For the text-containing cell, return its midpoint in (x, y) coordinate format. 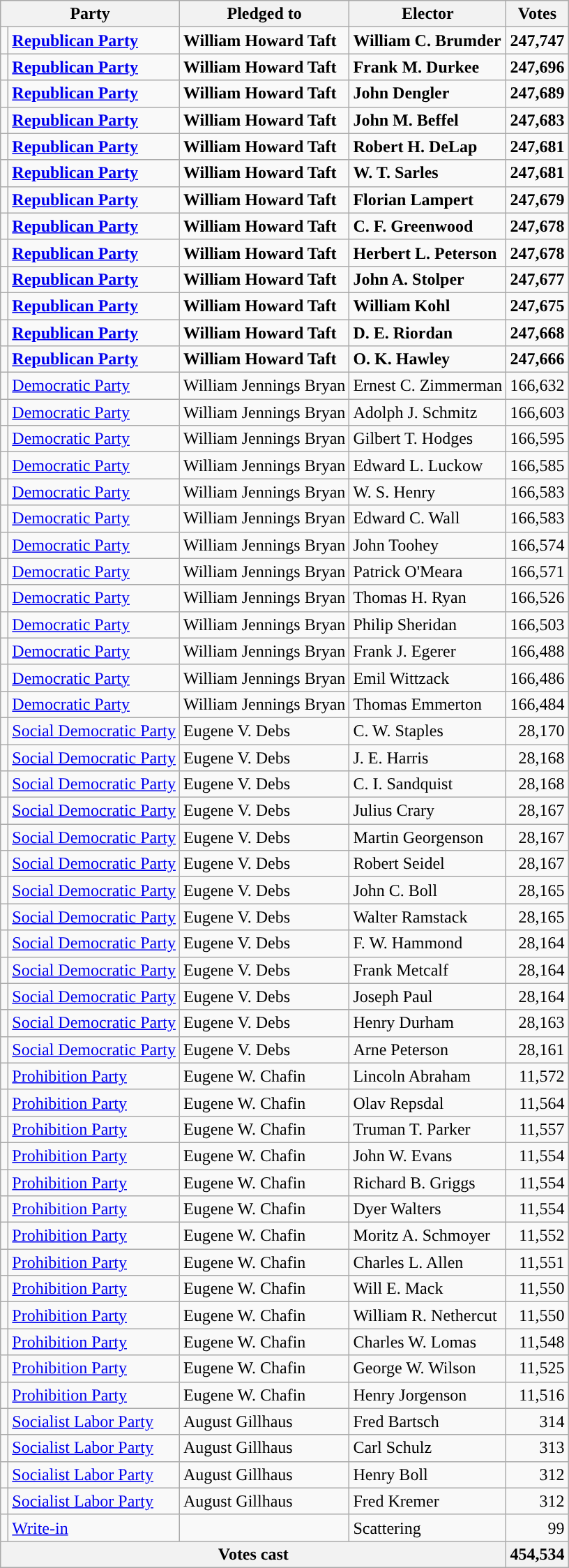
166,503 (537, 625)
247,668 (537, 333)
C. F. Greenwood (428, 226)
Olav Repsdal (428, 1103)
166,574 (537, 545)
O. K. Hawley (428, 359)
J. E. Harris (428, 757)
Frank Metcalf (428, 970)
Henry Boll (428, 1474)
11,516 (537, 1395)
Emil Wittzack (428, 678)
Votes (537, 14)
Henry Jorgenson (428, 1395)
Will E. Mack (428, 1289)
166,603 (537, 412)
247,679 (537, 200)
Fred Kremer (428, 1501)
Pledged to (264, 14)
166,488 (537, 651)
John A. Stolper (428, 279)
166,486 (537, 678)
Thomas Emmerton (428, 704)
Florian Lampert (428, 200)
247,689 (537, 94)
247,747 (537, 40)
Fred Bartsch (428, 1421)
Votes cast (254, 1554)
Write-in (94, 1528)
Carl Schulz (428, 1448)
Robert Seidel (428, 864)
247,677 (537, 279)
166,484 (537, 704)
Elector (428, 14)
D. E. Riordan (428, 333)
Philip Sheridan (428, 625)
28,170 (537, 731)
William R. Nethercut (428, 1315)
247,696 (537, 67)
W. S. Henry (428, 492)
Martin Georgenson (428, 837)
Walter Ramstack (428, 917)
John C. Boll (428, 890)
Party (91, 14)
11,548 (537, 1342)
166,526 (537, 598)
28,163 (537, 1023)
Julius Crary (428, 811)
28,161 (537, 1050)
John M. Beffel (428, 120)
Lincoln Abraham (428, 1076)
Edward C. Wall (428, 518)
Frank J. Egerer (428, 651)
11,572 (537, 1076)
166,595 (537, 439)
C. W. Staples (428, 731)
314 (537, 1421)
247,675 (537, 306)
Moritz A. Schmoyer (428, 1236)
99 (537, 1528)
11,564 (537, 1103)
313 (537, 1448)
Richard B. Griggs (428, 1183)
Patrick O'Meara (428, 572)
Robert H. DeLap (428, 147)
247,666 (537, 359)
Edward L. Luckow (428, 465)
William C. Brumder (428, 40)
166,632 (537, 386)
166,571 (537, 572)
11,525 (537, 1368)
W. T. Sarles (428, 173)
247,683 (537, 120)
Gilbert T. Hodges (428, 439)
Henry Durham (428, 1023)
William Kohl (428, 306)
Frank M. Durkee (428, 67)
John Toohey (428, 545)
Adolph J. Schmitz (428, 412)
Charles W. Lomas (428, 1342)
11,551 (537, 1262)
Ernest C. Zimmerman (428, 386)
454,534 (537, 1554)
Truman T. Parker (428, 1129)
F. W. Hammond (428, 943)
George W. Wilson (428, 1368)
Joseph Paul (428, 996)
11,557 (537, 1129)
John W. Evans (428, 1156)
Scattering (428, 1528)
Thomas H. Ryan (428, 598)
C. I. Sandquist (428, 784)
Arne Peterson (428, 1050)
Herbert L. Peterson (428, 253)
11,552 (537, 1236)
Dyer Walters (428, 1209)
166,585 (537, 465)
Charles L. Allen (428, 1262)
John Dengler (428, 94)
